Locate the cell with the specified text and output its [x, y] center coordinate. 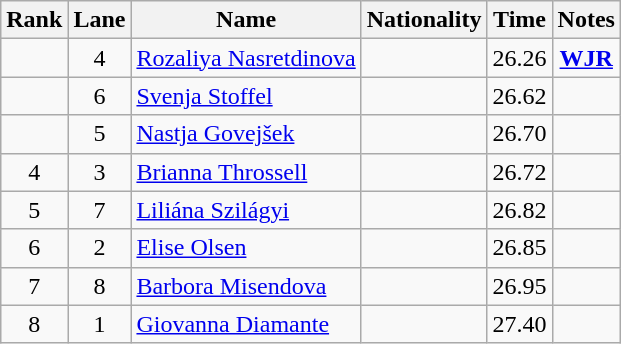
26.95 [520, 286]
Nationality [424, 20]
Rozaliya Nasretdinova [246, 58]
3 [100, 172]
Giovanna Diamante [246, 324]
27.40 [520, 324]
2 [100, 248]
Svenja Stoffel [246, 96]
Name [246, 20]
Rank [34, 20]
Brianna Throssell [246, 172]
26.26 [520, 58]
Liliána Szilágyi [246, 210]
Nastja Govejšek [246, 134]
26.82 [520, 210]
WJR [586, 58]
26.72 [520, 172]
Elise Olsen [246, 248]
Lane [100, 20]
Notes [586, 20]
Time [520, 20]
1 [100, 324]
26.62 [520, 96]
26.85 [520, 248]
Barbora Misendova [246, 286]
26.70 [520, 134]
